Return (x, y) of the center of cell containing provided text 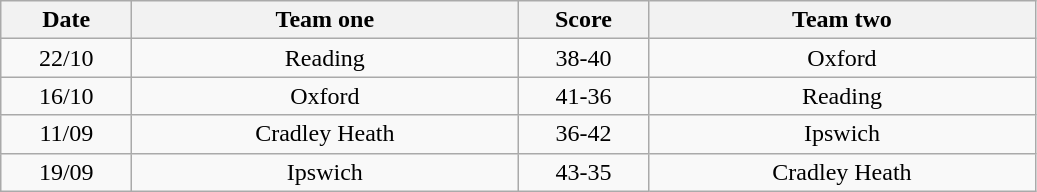
38-40 (584, 58)
Team two (842, 20)
41-36 (584, 96)
11/09 (66, 134)
19/09 (66, 172)
22/10 (66, 58)
Score (584, 20)
43-35 (584, 172)
Team one (325, 20)
16/10 (66, 96)
Date (66, 20)
36-42 (584, 134)
